Scan for the cell matching the given text and deliver its (x, y) coordinate at center. 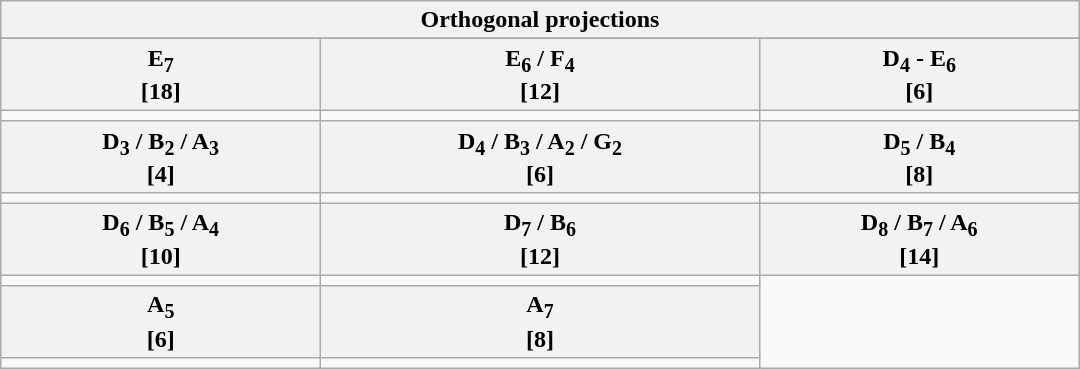
D5 / B4[8] (919, 156)
A5[6] (161, 322)
D4 - E6[6] (919, 74)
D8 / B7 / A6[14] (919, 240)
E7[18] (161, 74)
D6 / B5 / A4[10] (161, 240)
D4 / B3 / A2 / G2[6] (540, 156)
D3 / B2 / A3[4] (161, 156)
A7[8] (540, 322)
Orthogonal projections (540, 20)
E6 / F4[12] (540, 74)
D7 / B6[12] (540, 240)
